Find where the given text appears and provide that cell's center as (x, y) coordinate. 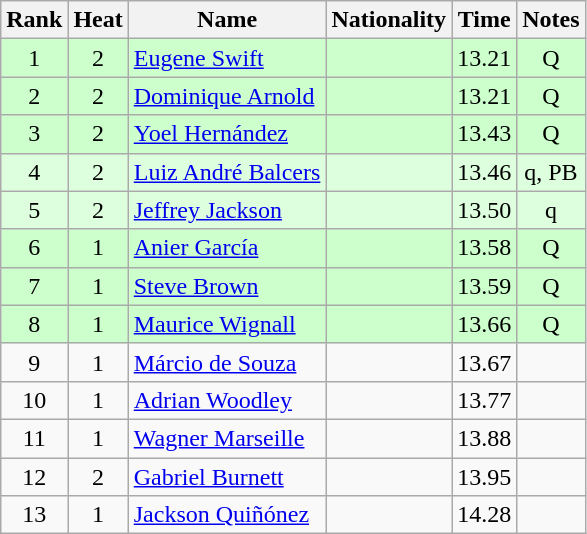
Anier García (227, 248)
13 (34, 515)
q, PB (551, 172)
13.43 (484, 134)
Eugene Swift (227, 58)
Time (484, 20)
4 (34, 172)
Nationality (389, 20)
Márcio de Souza (227, 362)
13.58 (484, 248)
Adrian Woodley (227, 400)
13.66 (484, 324)
Yoel Hernández (227, 134)
13.95 (484, 477)
13.77 (484, 400)
Maurice Wignall (227, 324)
13.67 (484, 362)
13.50 (484, 210)
3 (34, 134)
Luiz André Balcers (227, 172)
Jeffrey Jackson (227, 210)
7 (34, 286)
13.88 (484, 438)
Wagner Marseille (227, 438)
Notes (551, 20)
Steve Brown (227, 286)
10 (34, 400)
Gabriel Burnett (227, 477)
Jackson Quiñónez (227, 515)
12 (34, 477)
Dominique Arnold (227, 96)
8 (34, 324)
13.59 (484, 286)
q (551, 210)
11 (34, 438)
14.28 (484, 515)
9 (34, 362)
Rank (34, 20)
5 (34, 210)
13.46 (484, 172)
6 (34, 248)
Heat (98, 20)
Name (227, 20)
